Detect which cell encompasses the target text, then output its (X, Y) center coordinate. 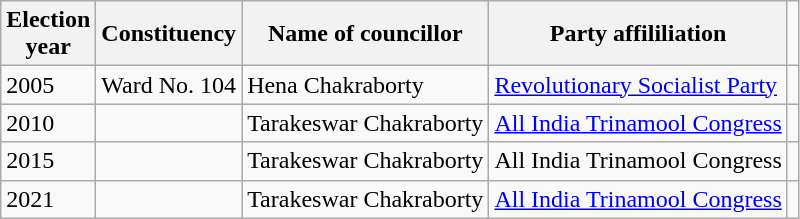
2015 (48, 161)
2010 (48, 123)
2005 (48, 85)
Ward No. 104 (169, 85)
Hena Chakraborty (366, 85)
Name of councillor (366, 34)
Constituency (169, 34)
Revolutionary Socialist Party (638, 85)
Election year (48, 34)
Party affililiation (638, 34)
2021 (48, 199)
